Locate the cell with the specified text and output its [X, Y] center coordinate. 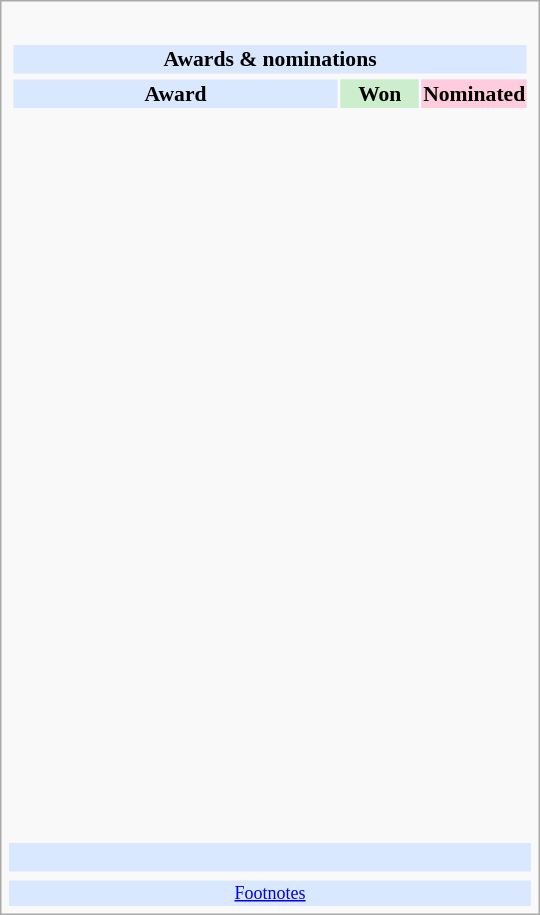
Nominated [474, 93]
Won [380, 93]
Awards & nominations [270, 59]
Awards & nominations Award Won Nominated [270, 428]
Footnotes [270, 893]
Award [175, 93]
